Provide the [x, y] coordinate of the cell's center where the given text is located.  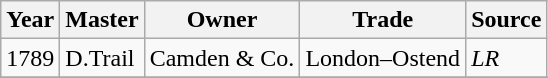
Year [30, 20]
LR [506, 58]
Owner [222, 20]
D.Trail [102, 58]
Camden & Co. [222, 58]
London–Ostend [383, 58]
1789 [30, 58]
Master [102, 20]
Source [506, 20]
Trade [383, 20]
